Scan for the cell matching the given text and deliver its (X, Y) coordinate at center. 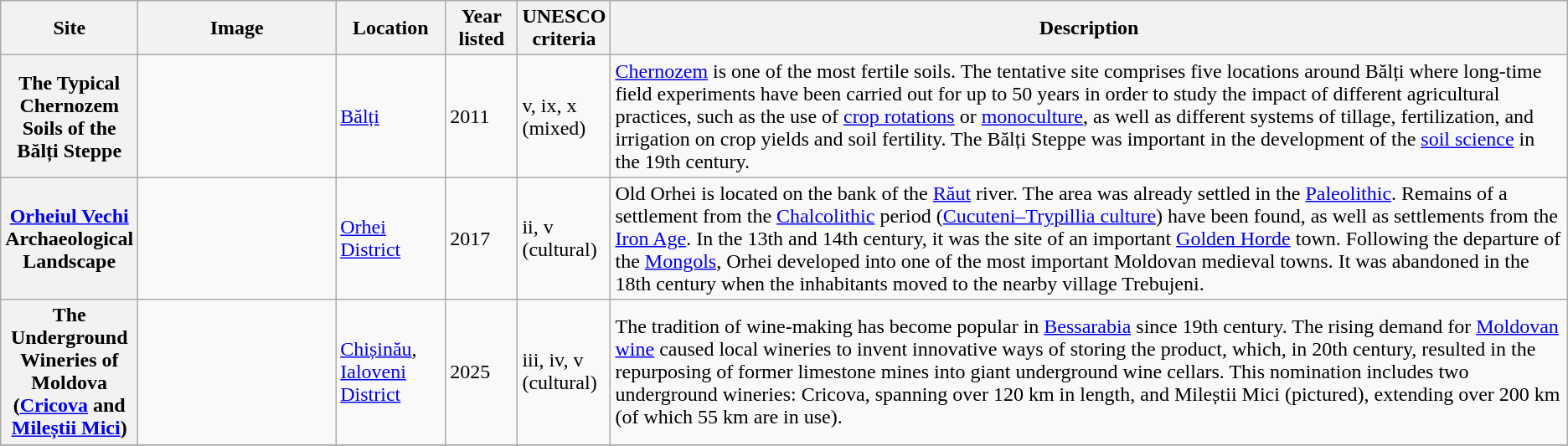
ii, v (cultural) (565, 238)
UNESCO criteria (565, 28)
2025 (482, 372)
2011 (482, 116)
Year listed (482, 28)
Bălți (390, 116)
Orheiul Vechi Archaeological Landscape (70, 238)
The Typical Chernozem Soils of the Bălți Steppe (70, 116)
2017 (482, 238)
v, ix, x (mixed) (565, 116)
Location (390, 28)
Image (237, 28)
Description (1089, 28)
Site (70, 28)
The Underground Wineries of Moldova (Cricova and Mileștii Mici) (70, 372)
Chișinău, Ialoveni District (390, 372)
iii, iv, v (cultural) (565, 372)
Orhei District (390, 238)
